Provide the (x, y) coordinate of the cell's center where the given text is located.  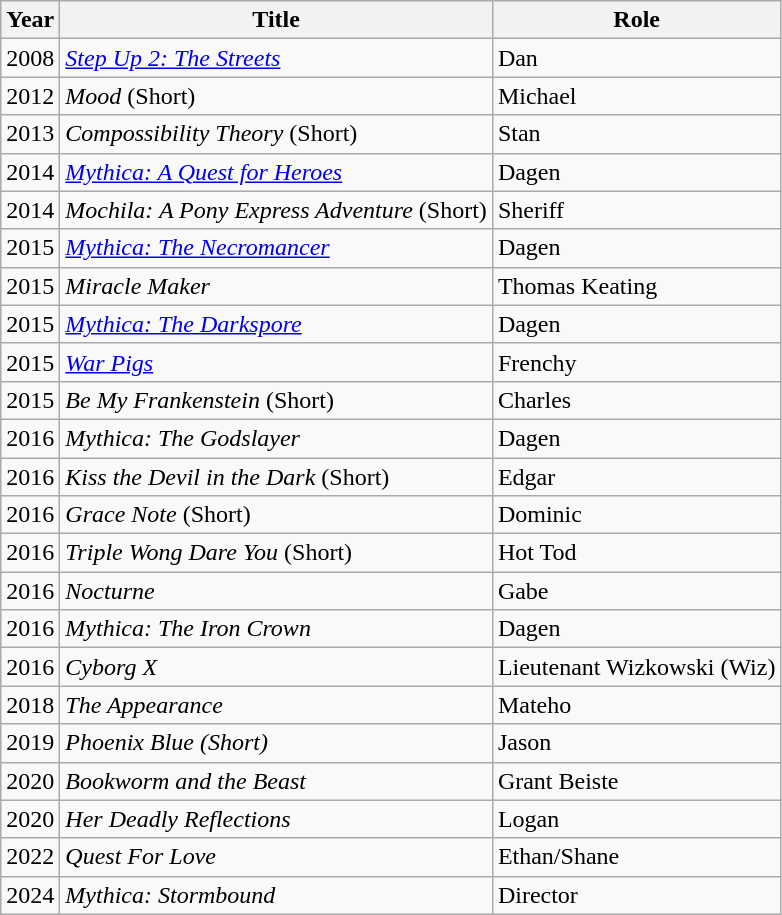
Step Up 2: The Streets (276, 58)
Mochila: A Pony Express Adventure (Short) (276, 210)
Kiss the Devil in the Dark (Short) (276, 477)
Role (636, 20)
2019 (30, 743)
Mythica: The Iron Crown (276, 629)
2012 (30, 96)
War Pigs (276, 362)
Grace Note (Short) (276, 515)
Mythica: Stormbound (276, 895)
Thomas Keating (636, 286)
Year (30, 20)
Director (636, 895)
Hot Tod (636, 553)
Bookworm and the Beast (276, 781)
2018 (30, 705)
2008 (30, 58)
Miracle Maker (276, 286)
Dominic (636, 515)
Lieutenant Wizkowski (Wiz) (636, 667)
Sheriff (636, 210)
Mood (Short) (276, 96)
2013 (30, 134)
Nocturne (276, 591)
2022 (30, 857)
Phoenix Blue (Short) (276, 743)
Quest For Love (276, 857)
Mythica: The Necromancer (276, 248)
Jason (636, 743)
Compossibility Theory (Short) (276, 134)
Michael (636, 96)
Logan (636, 819)
Triple Wong Dare You (Short) (276, 553)
Mateho (636, 705)
Stan (636, 134)
Dan (636, 58)
Mythica: A Quest for Heroes (276, 172)
Ethan/Shane (636, 857)
The Appearance (276, 705)
Charles (636, 400)
2024 (30, 895)
Mythica: The Godslayer (276, 438)
Be My Frankenstein (Short) (276, 400)
Grant Beiste (636, 781)
Title (276, 20)
Edgar (636, 477)
Frenchy (636, 362)
Cyborg X (276, 667)
Her Deadly Reflections (276, 819)
Mythica: The Darkspore (276, 324)
Gabe (636, 591)
